For the text-containing cell, return its midpoint in (X, Y) coordinate format. 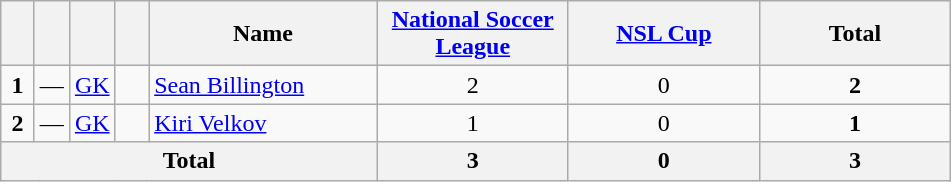
Sean Billington (264, 85)
National Soccer League (472, 34)
NSL Cup (664, 34)
Kiri Velkov (264, 123)
Name (264, 34)
